Locate the cell with the specified text and output its (x, y) center coordinate. 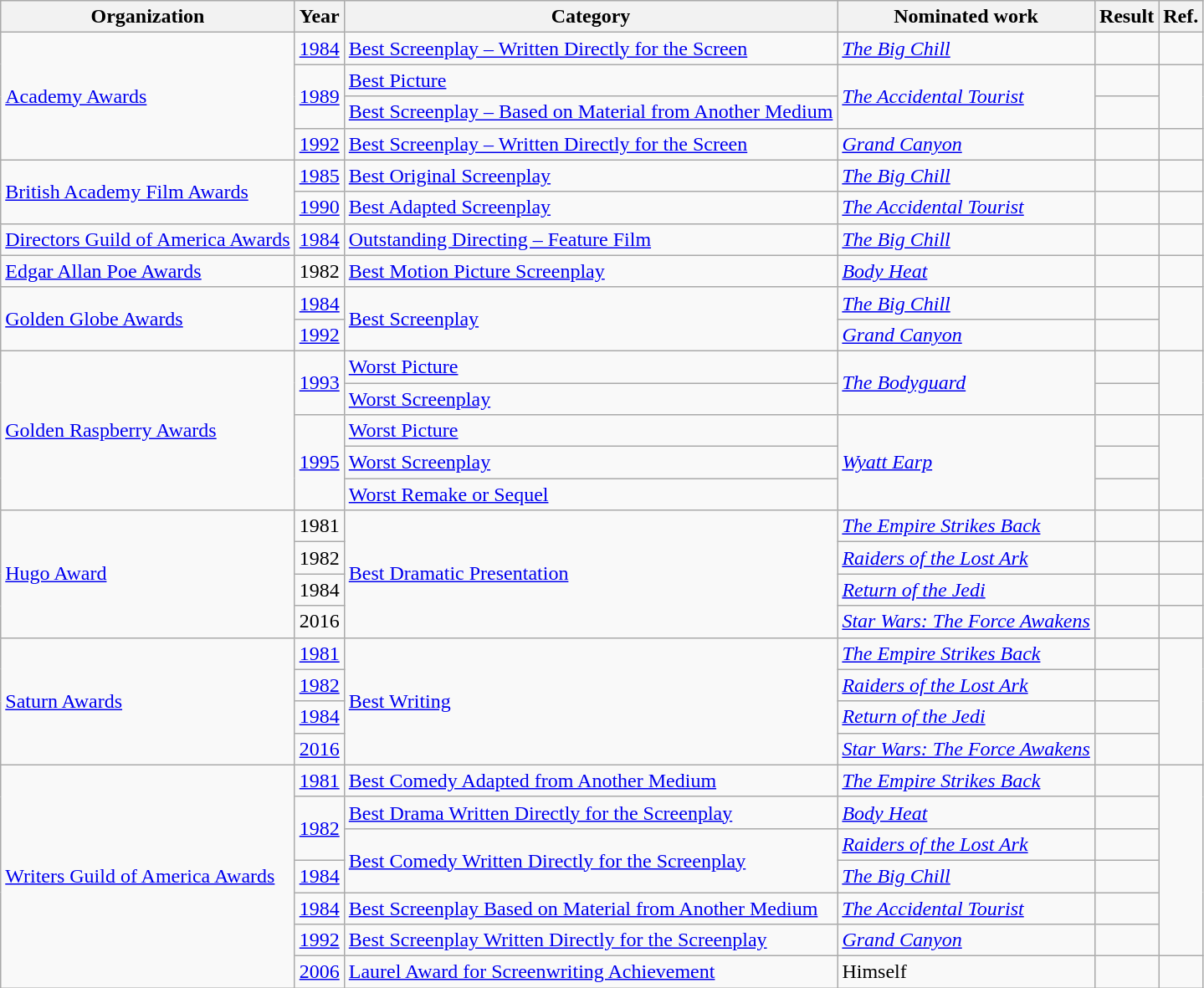
Worst Remake or Sequel (591, 494)
1990 (320, 207)
Ref. (1181, 17)
1989 (320, 96)
Academy Awards (147, 96)
Best Picture (591, 80)
1985 (320, 176)
Edgar Allan Poe Awards (147, 271)
Wyatt Earp (966, 463)
2006 (320, 972)
1995 (320, 463)
Best Screenplay Written Directly for the Screenplay (591, 940)
Best Screenplay (591, 319)
Best Dramatic Presentation (591, 574)
Organization (147, 17)
Best Comedy Written Directly for the Screenplay (591, 860)
Best Screenplay – Based on Material from Another Medium (591, 112)
The Bodyguard (966, 382)
Year (320, 17)
Writers Guild of America Awards (147, 876)
Result (1126, 17)
British Academy Film Awards (147, 192)
Best Motion Picture Screenplay (591, 271)
Best Writing (591, 701)
Directors Guild of America Awards (147, 239)
Category (591, 17)
Hugo Award (147, 574)
Nominated work (966, 17)
Best Screenplay Based on Material from Another Medium (591, 908)
1993 (320, 382)
Best Comedy Adapted from Another Medium (591, 781)
Himself (966, 972)
Golden Globe Awards (147, 319)
Best Original Screenplay (591, 176)
Saturn Awards (147, 701)
Best Adapted Screenplay (591, 207)
Best Drama Written Directly for the Screenplay (591, 812)
Outstanding Directing – Feature Film (591, 239)
Laurel Award for Screenwriting Achievement (591, 972)
Golden Raspberry Awards (147, 430)
